Return [x, y] of the center of cell containing provided text 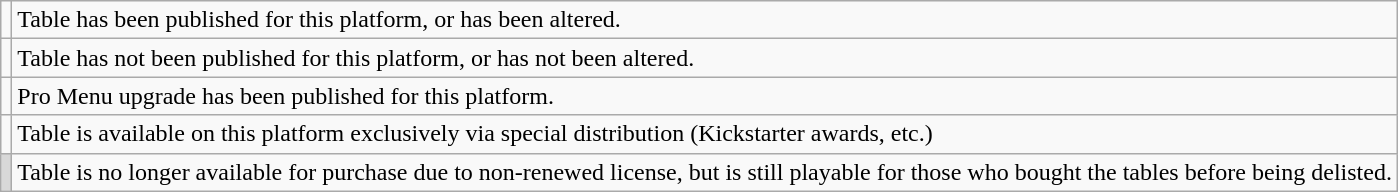
Table has been published for this platform, or has been altered. [705, 20]
Table is no longer available for purchase due to non-renewed license, but is still playable for those who bought the tables before being delisted. [705, 172]
Pro Menu upgrade has been published for this platform. [705, 96]
Table is available on this platform exclusively via special distribution (Kickstarter awards, etc.) [705, 134]
Table has not been published for this platform, or has not been altered. [705, 58]
